Pinpoint the cell where the given text exists, returning its [x, y] midpoint coordinate. 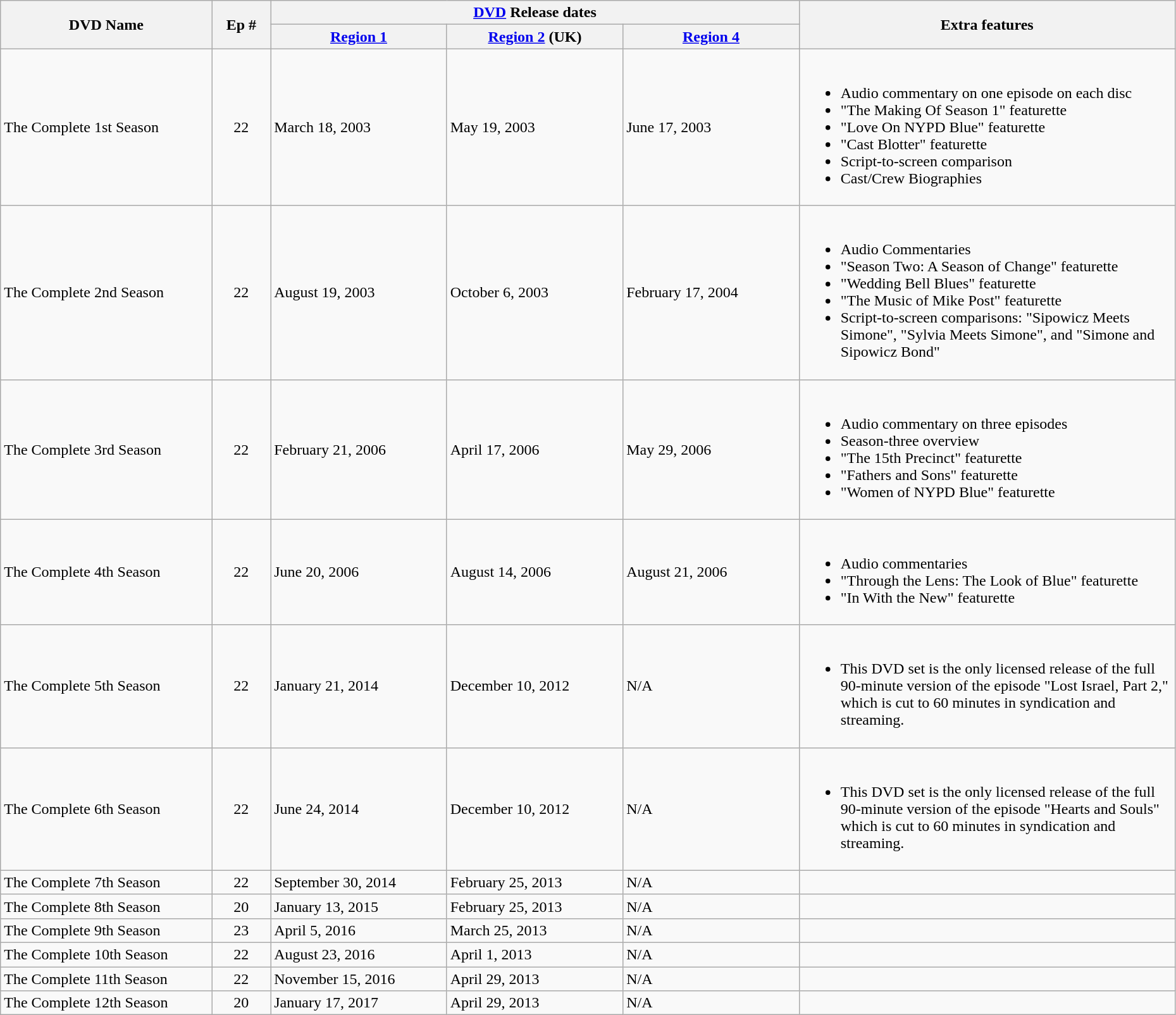
June 20, 2006 [359, 572]
June 24, 2014 [359, 809]
November 15, 2016 [359, 978]
Region 1 [359, 37]
August 19, 2003 [359, 292]
The Complete 7th Season [106, 882]
Ep # [242, 25]
Region 4 [711, 37]
March 25, 2013 [535, 930]
February 17, 2004 [711, 292]
The Complete 6th Season [106, 809]
April 5, 2016 [359, 930]
The Complete 8th Season [106, 906]
The Complete 12th Season [106, 1003]
March 18, 2003 [359, 127]
May 19, 2003 [535, 127]
23 [242, 930]
The Complete 2nd Season [106, 292]
January 17, 2017 [359, 1003]
The Complete 10th Season [106, 954]
The Complete 1st Season [106, 127]
The Complete 9th Season [106, 930]
January 13, 2015 [359, 906]
May 29, 2006 [711, 449]
Audio commentary on three episodesSeason-three overview"The 15th Precinct" featurette"Fathers and Sons" featurette"Women of NYPD Blue" featurette [987, 449]
The Complete 11th Season [106, 978]
Region 2 (UK) [535, 37]
The Complete 5th Season [106, 686]
February 21, 2006 [359, 449]
June 17, 2003 [711, 127]
DVD Name [106, 25]
September 30, 2014 [359, 882]
August 21, 2006 [711, 572]
August 23, 2016 [359, 954]
DVD Release dates [535, 13]
April 17, 2006 [535, 449]
January 21, 2014 [359, 686]
August 14, 2006 [535, 572]
The Complete 4th Season [106, 572]
Audio commentaries"Through the Lens: The Look of Blue" featurette"In With the New" featurette [987, 572]
The Complete 3rd Season [106, 449]
April 1, 2013 [535, 954]
October 6, 2003 [535, 292]
Extra features [987, 25]
